Provide the [x, y] coordinate of the cell's center where the given text is located.  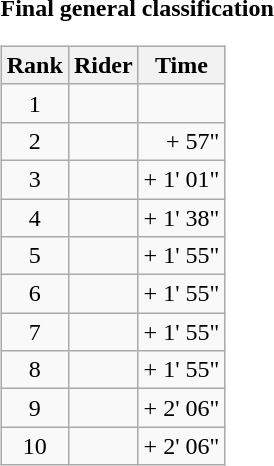
8 [34, 370]
5 [34, 256]
2 [34, 141]
1 [34, 103]
Time [182, 65]
+ 57" [182, 141]
4 [34, 217]
Rank [34, 65]
+ 1' 01" [182, 179]
7 [34, 332]
9 [34, 408]
+ 1' 38" [182, 217]
10 [34, 446]
3 [34, 179]
Rider [103, 65]
6 [34, 294]
